Return [x, y] of the center of cell containing provided text 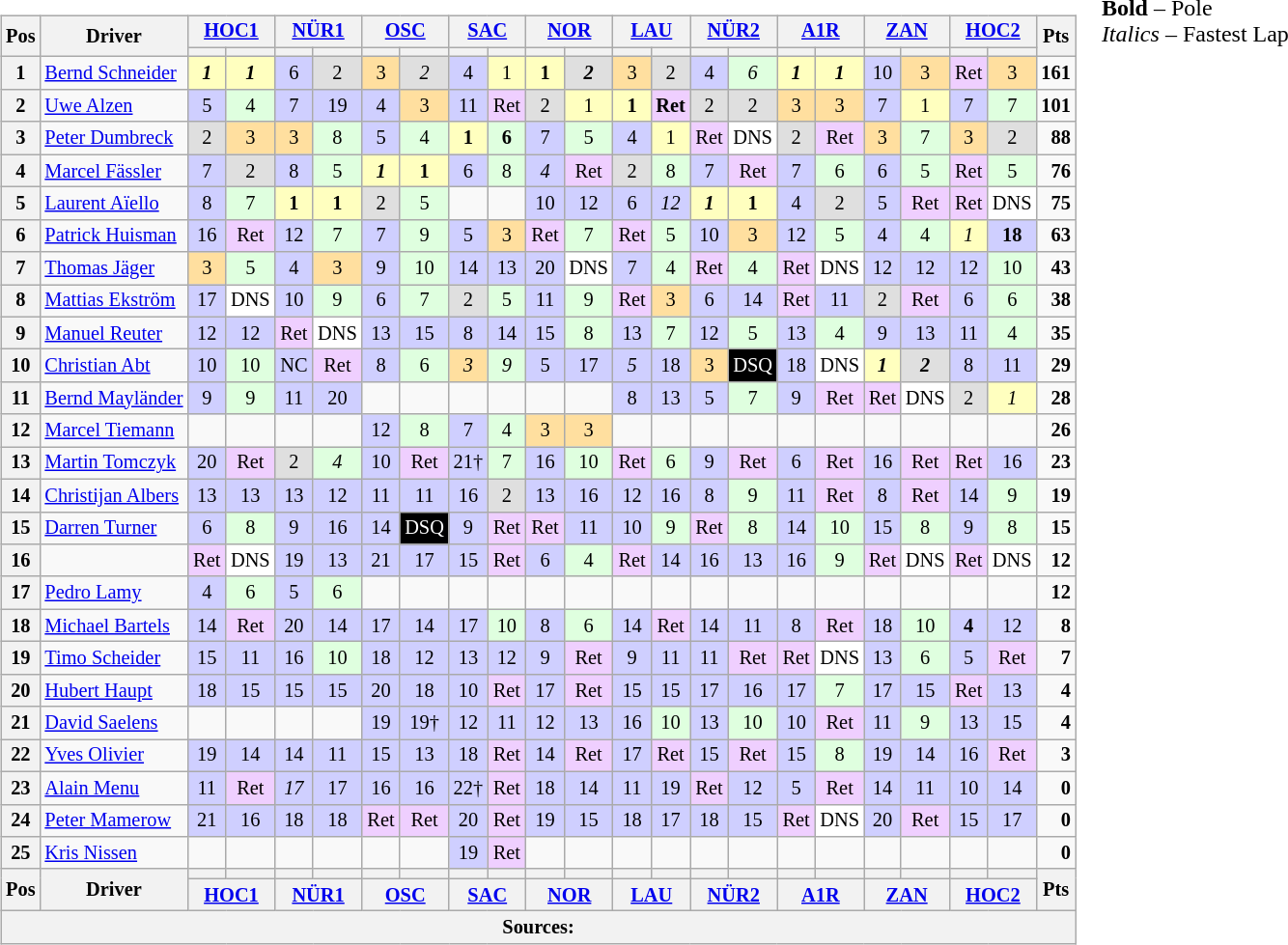
35 [1055, 333]
21† [468, 463]
Marcel Tiemann [114, 431]
Manuel Reuter [114, 333]
63 [1055, 236]
76 [1055, 171]
Martin Tomczyk [114, 463]
19† [424, 723]
NC [294, 366]
22 [20, 756]
Alain Menu [114, 788]
Yves Olivier [114, 756]
Darren Turner [114, 528]
Uwe Alzen [114, 106]
26 [1055, 431]
Kris Nissen [114, 853]
75 [1055, 204]
Hubert Haupt [114, 690]
Mattias Ekström [114, 301]
38 [1055, 301]
24 [20, 820]
Bernd Schneider [114, 73]
Laurent Aïello [114, 204]
25 [20, 853]
Christian Abt [114, 366]
88 [1055, 138]
Pedro Lamy [114, 593]
Peter Dumbreck [114, 138]
101 [1055, 106]
28 [1055, 399]
Sources: [538, 928]
29 [1055, 366]
22† [468, 788]
43 [1055, 268]
Peter Mamerow [114, 820]
Marcel Fässler [114, 171]
Michael Bartels [114, 625]
161 [1055, 73]
David Saelens [114, 723]
Patrick Huisman [114, 236]
Bernd Mayländer [114, 399]
Christijan Albers [114, 495]
Thomas Jäger [114, 268]
Timo Scheider [114, 658]
